From the cell containing the given text, extract its center point as [x, y] coordinate. 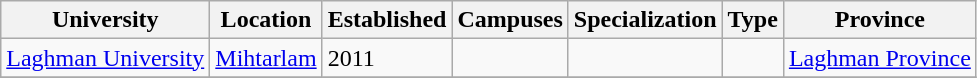
Specialization [645, 20]
Laghman University [106, 58]
Location [266, 20]
University [106, 20]
Mihtarlam [266, 58]
Laghman Province [880, 58]
Campuses [510, 20]
2011 [387, 58]
Type [752, 20]
Established [387, 20]
Province [880, 20]
